Search for the cell housing the specified text and yield its (x, y) center coordinate. 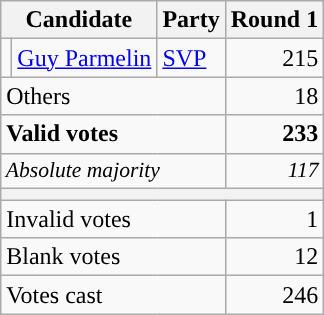
Blank votes (113, 257)
SVP (191, 58)
Others (113, 96)
Absolute majority (113, 171)
12 (274, 257)
117 (274, 171)
215 (274, 58)
Invalid votes (113, 219)
Guy Parmelin (84, 58)
233 (274, 134)
246 (274, 295)
Party (191, 20)
18 (274, 96)
Round 1 (274, 20)
Valid votes (113, 134)
Votes cast (113, 295)
Candidate (79, 20)
1 (274, 219)
